Extract the [x, y] coordinate from the center of the cell holding the provided text.  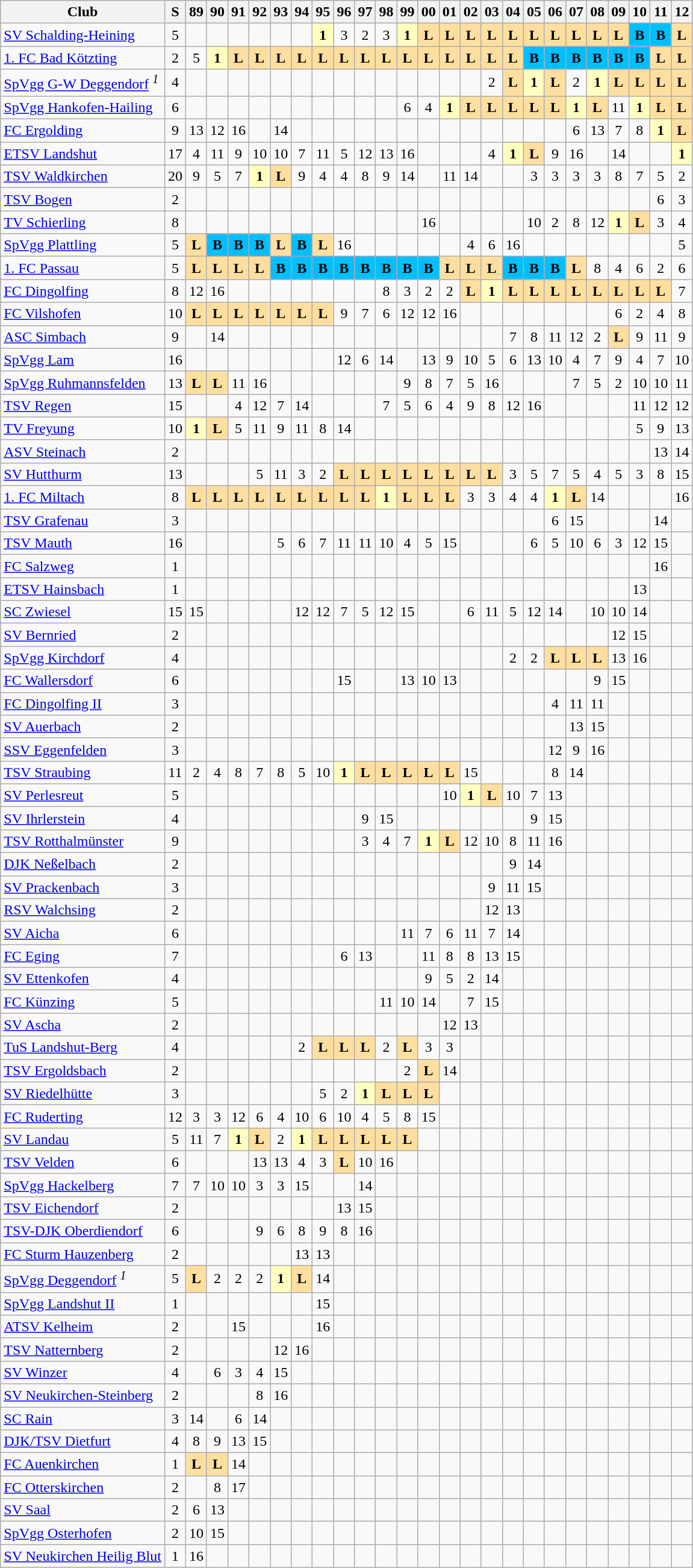
TSV Grafenau [83, 520]
SV Bernried [83, 635]
SV Schalding-Heining [83, 35]
SV Riedelhütte [83, 1093]
TSV Rotthalmünster [83, 841]
ETSV Hainsbach [83, 589]
SV Neukirchen-Steinberg [83, 1395]
TSV Regen [83, 405]
TSV Waldkirchen [83, 176]
91 [238, 12]
SSV Eggenfelden [83, 749]
SV Aicha [83, 933]
SV Saal [83, 1510]
1. FC Passau [83, 268]
FC Künzing [83, 1002]
08 [597, 12]
SV Prackenbach [83, 887]
SV Ihrlerstein [83, 818]
SC Zwiesel [83, 612]
01 [449, 12]
Club [83, 12]
SV Winzer [83, 1372]
TSV Bogen [83, 199]
SC Rain [83, 1419]
SpVgg Hackelberg [83, 1185]
TuS Landshut-Berg [83, 1048]
TSV Straubing [83, 772]
SpVgg Ruhmannsfelden [83, 383]
SV Perlesreut [83, 795]
SV Hutthurm [83, 474]
02 [471, 12]
FC Dingolfing [83, 291]
03 [491, 12]
DJK Neßelbach [83, 864]
RSV Walchsing [83, 910]
09 [619, 12]
ASV Steinach [83, 451]
SV Ascha [83, 1025]
04 [513, 12]
98 [387, 12]
DJK/TSV Dietfurt [83, 1441]
00 [429, 12]
92 [260, 12]
20 [175, 176]
SpVgg Landshut II [83, 1304]
FC Sturm Hauzenberg [83, 1254]
SpVgg Lam [83, 360]
SpVgg Kirchdorf [83, 658]
TSV Natternberg [83, 1349]
93 [281, 12]
FC Ergolding [83, 131]
90 [217, 12]
TSV-DJK Oberdiendorf [83, 1231]
FC Ruderting [83, 1116]
SV Landau [83, 1139]
ASC Simbach [83, 337]
SV Neukirchen Heilig Blut [83, 1556]
SpVgg Hankofen-Hailing [83, 107]
ATSV Kelheim [83, 1326]
05 [533, 12]
SV Ettenkofen [83, 979]
TSV Mauth [83, 543]
SV Auerbach [83, 726]
TV Schierling [83, 222]
SpVgg G-W Deggendorf 1 [83, 83]
S [175, 12]
96 [344, 12]
07 [577, 12]
TSV Eichendorf [83, 1208]
06 [555, 12]
95 [323, 12]
FC Vilshofen [83, 314]
ETSV Landshut [83, 154]
1. FC Miltach [83, 498]
97 [365, 12]
TSV Velden [83, 1162]
99 [407, 12]
SpVgg Osterhofen [83, 1533]
TSV Ergoldsbach [83, 1070]
TV Freyung [83, 428]
FC Wallersdorf [83, 681]
FC Salzweg [83, 566]
FC Auenkirchen [83, 1464]
SpVgg Deggendorf 1 [83, 1279]
94 [302, 12]
SpVgg Plattling [83, 245]
FC Eging [83, 956]
FC Dingolfing II [83, 704]
FC Otterskirchen [83, 1487]
1. FC Bad Kötzting [83, 58]
89 [196, 12]
